Output the (x, y) coordinate of the center of the cell containing the given text.  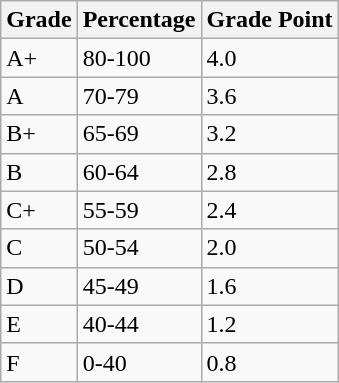
C+ (39, 210)
40-44 (139, 324)
2.4 (270, 210)
2.0 (270, 248)
2.8 (270, 172)
Grade Point (270, 20)
60-64 (139, 172)
4.0 (270, 58)
3.2 (270, 134)
D (39, 286)
55-59 (139, 210)
70-79 (139, 96)
F (39, 362)
A (39, 96)
45-49 (139, 286)
65-69 (139, 134)
A+ (39, 58)
80-100 (139, 58)
1.2 (270, 324)
Grade (39, 20)
1.6 (270, 286)
3.6 (270, 96)
Percentage (139, 20)
B (39, 172)
E (39, 324)
B+ (39, 134)
0-40 (139, 362)
0.8 (270, 362)
50-54 (139, 248)
C (39, 248)
